Return (x, y) of the center of cell containing provided text 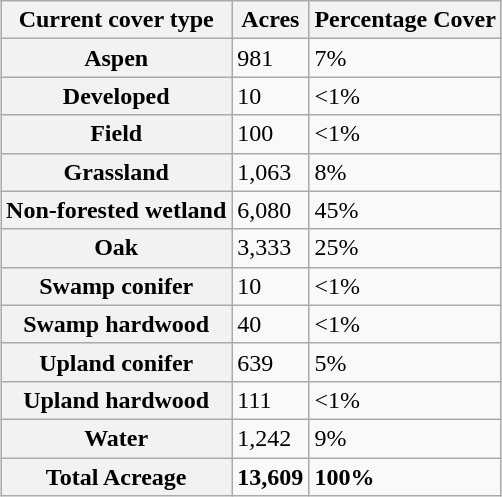
Total Acreage (116, 477)
45% (406, 210)
3,333 (270, 248)
Percentage Cover (406, 20)
981 (270, 58)
Upland hardwood (116, 400)
Swamp hardwood (116, 324)
Developed (116, 96)
Non-forested wetland (116, 210)
13,609 (270, 477)
100 (270, 134)
Grassland (116, 172)
Upland conifer (116, 362)
25% (406, 248)
111 (270, 400)
Aspen (116, 58)
Water (116, 438)
5% (406, 362)
Oak (116, 248)
Swamp conifer (116, 286)
1,242 (270, 438)
639 (270, 362)
8% (406, 172)
1,063 (270, 172)
100% (406, 477)
6,080 (270, 210)
40 (270, 324)
Current cover type (116, 20)
Acres (270, 20)
9% (406, 438)
7% (406, 58)
Field (116, 134)
